Output the [x, y] coordinate of the center of the cell containing the given text.  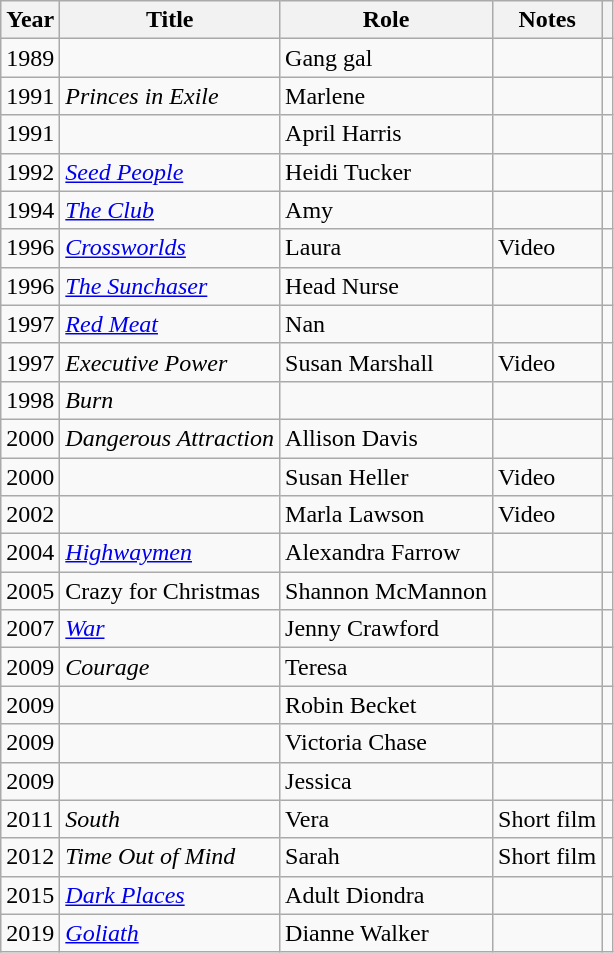
Highwaymen [170, 553]
Crazy for Christmas [170, 591]
Heidi Tucker [386, 172]
Susan Marshall [386, 362]
Dark Places [170, 895]
Crossworlds [170, 248]
2019 [30, 933]
2002 [30, 515]
Red Meat [170, 324]
2007 [30, 629]
The Sunchaser [170, 286]
South [170, 819]
Jessica [386, 781]
Seed People [170, 172]
Courage [170, 667]
2012 [30, 857]
Dianne Walker [386, 933]
Year [30, 20]
Teresa [386, 667]
2005 [30, 591]
1998 [30, 400]
Executive Power [170, 362]
Role [386, 20]
The Club [170, 210]
Adult Diondra [386, 895]
Gang gal [386, 58]
2011 [30, 819]
Sarah [386, 857]
Burn [170, 400]
2004 [30, 553]
Head Nurse [386, 286]
Goliath [170, 933]
Shannon McMannon [386, 591]
Nan [386, 324]
Victoria Chase [386, 743]
2015 [30, 895]
Laura [386, 248]
Marla Lawson [386, 515]
Princes in Exile [170, 96]
Notes [548, 20]
1994 [30, 210]
Robin Becket [386, 705]
Vera [386, 819]
Time Out of Mind [170, 857]
Dangerous Attraction [170, 438]
Amy [386, 210]
Allison Davis [386, 438]
1989 [30, 58]
War [170, 629]
Jenny Crawford [386, 629]
Susan Heller [386, 477]
Marlene [386, 96]
Title [170, 20]
1992 [30, 172]
Alexandra Farrow [386, 553]
April Harris [386, 134]
